Output the [x, y] coordinate of the center of the cell containing the given text.  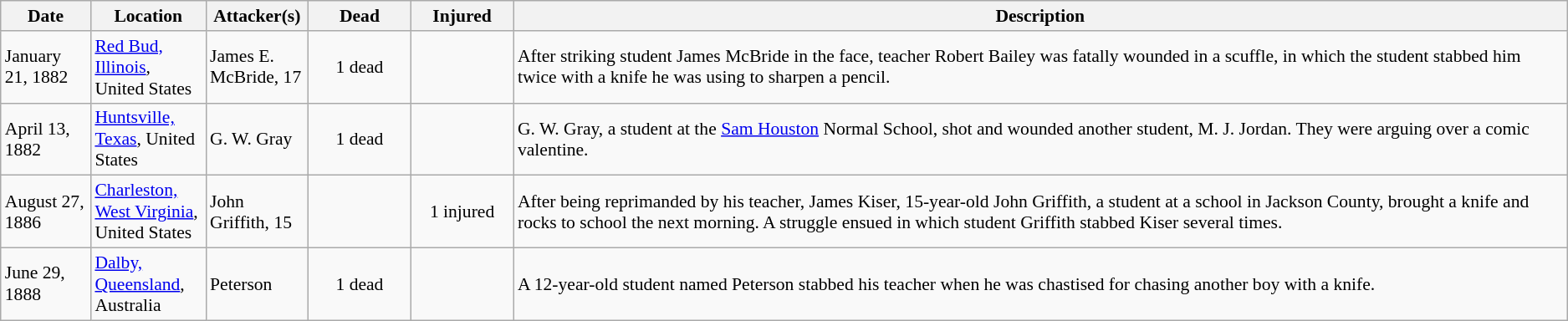
June 29, 1888 [46, 284]
John Griffith, 15 [258, 212]
August 27, 1886 [46, 212]
Peterson [258, 284]
Date [46, 16]
Location [148, 16]
January 21, 1882 [46, 67]
1 injured [462, 212]
G. W. Gray, a student at the Sam Houston Normal School, shot and wounded another student, M. J. Jordan. They were arguing over a comic valentine. [1040, 139]
Charleston, West Virginia, United States [148, 212]
Huntsville, Texas, United States [148, 139]
April 13, 1882 [46, 139]
Dead [360, 16]
Injured [462, 16]
A 12-year-old student named Peterson stabbed his teacher when he was chastised for chasing another boy with a knife. [1040, 284]
Description [1040, 16]
Attacker(s) [258, 16]
Dalby, Queensland, Australia [148, 284]
G. W. Gray [258, 139]
James E. McBride, 17 [258, 67]
Red Bud, Illinois, United States [148, 67]
